For the text-containing cell, return its midpoint in (x, y) coordinate format. 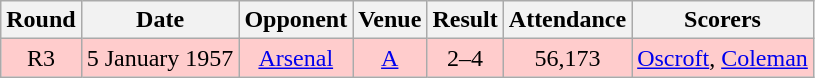
Attendance (567, 20)
Result (465, 20)
Scorers (723, 20)
5 January 1957 (160, 58)
Round (41, 20)
Opponent (296, 20)
R3 (41, 58)
Arsenal (296, 58)
A (390, 58)
56,173 (567, 58)
Date (160, 20)
Venue (390, 20)
2–4 (465, 58)
Oscroft, Coleman (723, 58)
